Scan for the cell matching the given text and deliver its (x, y) coordinate at center. 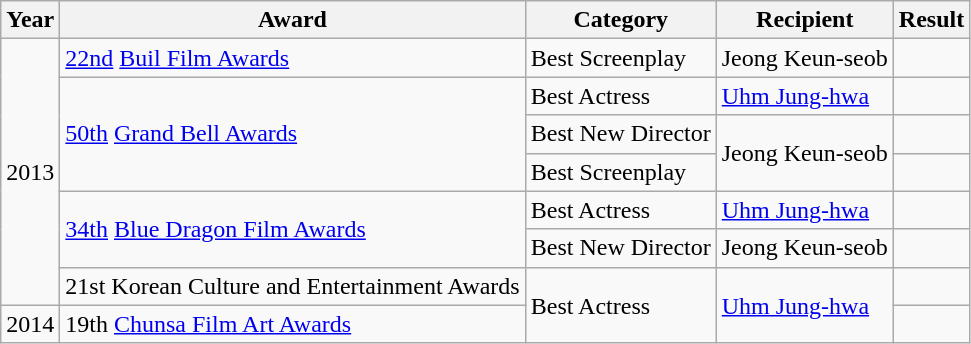
34th Blue Dragon Film Awards (292, 229)
Category (620, 20)
Award (292, 20)
2013 (30, 172)
Result (931, 20)
Recipient (804, 20)
2014 (30, 324)
Year (30, 20)
19th Chunsa Film Art Awards (292, 324)
22nd Buil Film Awards (292, 58)
50th Grand Bell Awards (292, 134)
21st Korean Culture and Entertainment Awards (292, 286)
